Return (x, y) of the center of cell containing provided text 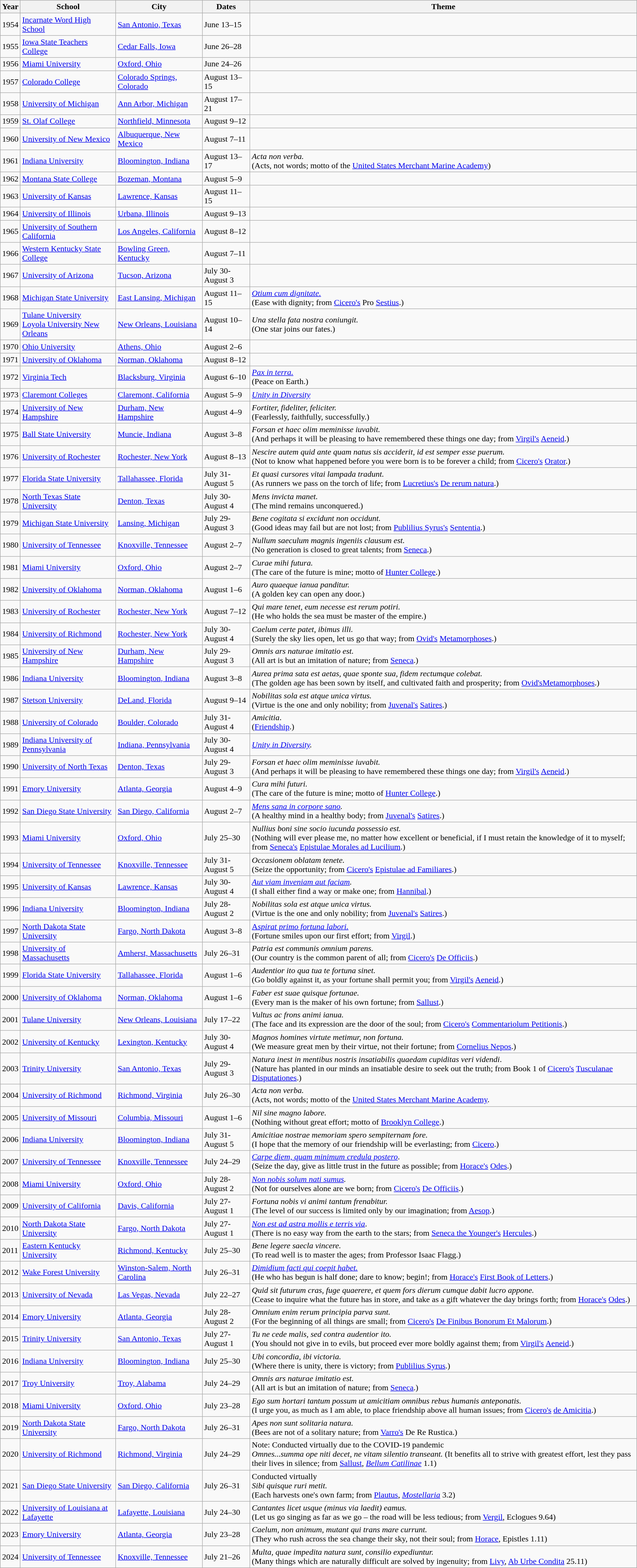
University of Missouri (68, 1118)
1980 (10, 545)
1989 (10, 744)
Tu ne cede malis, sed contra audentior ito.(You should not give in to evils, but proceed ever more boldly against them; from Virgil's Aeneid.) (444, 1339)
Occasionem oblatam tenete.(Seize the opportunity; from Cicero's Epistulae ad Familiares.) (444, 864)
August 6–10 (226, 377)
2011 (10, 1250)
2012 (10, 1272)
1975 (10, 434)
Ball State University (68, 434)
Nullum saeculum magnis ingeniis clausum est.(No generation is closed to great talents; from Seneca.) (444, 545)
University of Arizona (68, 276)
Los Angeles, California (159, 231)
1963 (10, 196)
1965 (10, 231)
August 13–17 (226, 161)
University of North Texas (68, 767)
Tucson, Arizona (159, 276)
Las Vegas, Nevada (159, 1295)
2013 (10, 1295)
Theme (444, 7)
2006 (10, 1139)
Virginia Tech (68, 377)
2002 (10, 1042)
2008 (10, 1184)
Auro quaeque ianua panditur.(A golden key can open any door.) (444, 590)
1992 (10, 811)
1957 (10, 82)
Faber est suae quisque fortunae.(Every man is the maker of his own fortune; from Sallust.) (444, 998)
1964 (10, 213)
Nil sine magno labore.(Nothing without great effort; motto of Brooklyn College.) (444, 1118)
2005 (10, 1118)
July 30-August 3 (226, 276)
Audentior ito qua tua te fortuna sinet.(Go boldly against it, as your fortune shall permit you; from Virgil's Aeneid.) (444, 975)
1988 (10, 723)
Bene legere saecla vincere.(To read well is to master the ages; from Professor Isaac Flagg.) (444, 1250)
1971 (10, 360)
Bowling Green, Kentucky (159, 253)
1984 (10, 634)
University of Michigan (68, 104)
Apes non sunt solitaria natura.(Bees are not of a solitary nature; from Varro's De Re Rustica.) (444, 1427)
Lafayette, Louisiana (159, 1512)
Northfield, Minnesota (159, 121)
Fortuna nobis vi animi tantum frenabitur.(The level of our success is limited only by our imagination; from Aesop.) (444, 1206)
1982 (10, 590)
1998 (10, 953)
1954 (10, 25)
University of Nevada (68, 1295)
Wake Forest University (68, 1272)
Acta non verba.(Acts, not words; motto of the United States Merchant Marine Academy) (444, 161)
2000 (10, 998)
Caelum, non animum, mutant qui trans mare currunt.(They who rush across the sea change their sky, not their soul; from Horace, Epistles 1.11) (444, 1534)
Western Kentucky State College (68, 253)
1960 (10, 139)
2004 (10, 1095)
Mens invicta manet.(The mind remains unconquered.) (444, 501)
2021 (10, 1486)
2007 (10, 1162)
Lexington, Kentucky (159, 1042)
1959 (10, 121)
1973 (10, 395)
University of Illinois (68, 213)
Unity in Diversity (444, 395)
July 26–30 (226, 1095)
Blacksburg, Virginia (159, 377)
Non est ad astra mollis e terris via.(There is no easy way from the earth to the stars; from Seneca the Younger's Hercules.) (444, 1228)
August 2–6 (226, 347)
1958 (10, 104)
2020 (10, 1454)
1969 (10, 324)
June 24–26 (226, 64)
Fortiter, fideliter, feliciter.(Fearlessly, faithfully, successfully.) (444, 412)
1985 (10, 656)
Caelum certe patet, ibimus illi.(Surely the sky lies open, let us go that way; from Ovid's Metamorphoses.) (444, 634)
2017 (10, 1383)
1999 (10, 975)
1996 (10, 908)
2024 (10, 1557)
Richmond, Kentucky (159, 1250)
July 31-August 4 (226, 723)
1967 (10, 276)
Carpe diem, quam minimum credula postero.(Seize the day, give as little trust in the future as possible; from Horace's Odes.) (444, 1162)
1990 (10, 767)
Columbia, Missouri (159, 1118)
2015 (10, 1339)
Troy University (68, 1383)
August 9–13 (226, 213)
North Texas State University (68, 501)
Una stella fata nostra coniungit.(One star joins our fates.) (444, 324)
Aspirat primo fortuna labori.(Fortune smiles upon our first effort; from Virgil.) (444, 931)
University of Louisiana at Lafayette (68, 1512)
August 8–13 (226, 456)
Urbana, Illinois (159, 213)
Indiana University of Pennsylvania (68, 744)
1986 (10, 678)
July 17–22 (226, 1019)
2001 (10, 1019)
Otium cum dignitate.(Ease with dignity; from Cicero's Pro Sestius.) (444, 298)
DeLand, Florida (159, 700)
Athens, Ohio (159, 347)
City (159, 7)
Lansing, Michigan (159, 523)
Year (10, 7)
1966 (10, 253)
1978 (10, 501)
Troy, Alabama (159, 1383)
Et quasi cursores vitai lampada tradunt.(As runners we pass on the torch of life; from Lucretius's De rerum natura.) (444, 479)
Acta non verba.(Acts, not words; motto of the United States Merchant Marine Academy. (444, 1095)
Dimidium facti qui coepit habet.(He who has begun is half done; dare to know; begin!; from Horace's First Book of Letters.) (444, 1272)
Magnos homines virtute metimur, non fortuna.(We measure great men by their virtue, not their fortune; from Cornelius Nepos.) (444, 1042)
August 9–12 (226, 121)
June 13–15 (226, 25)
East Lansing, Michigan (159, 298)
August 17–21 (226, 104)
Claremont, California (159, 395)
Tulane UniversityLoyola University New Orleans (68, 324)
University of California (68, 1206)
Cedar Falls, Iowa (159, 46)
2023 (10, 1534)
1962 (10, 178)
University of Southern California (68, 231)
August 13–15 (226, 82)
Incarnate Word High School (68, 25)
1993 (10, 838)
August 7–12 (226, 612)
1956 (10, 64)
1994 (10, 864)
Bene cogitata si excidunt non occidunt.(Good ideas may fail but are not lost; from Publilius Syrus's Sententia.) (444, 523)
Ann Arbor, Michigan (159, 104)
Winston-Salem, North Carolina (159, 1272)
Pax in terra.(Peace on Earth.) (444, 377)
Davis, California (159, 1206)
Bozeman, Montana (159, 178)
Ohio University (68, 347)
1974 (10, 412)
2016 (10, 1361)
2019 (10, 1427)
Colorado Springs, Colorado (159, 82)
Amherst, Massachusetts (159, 953)
August 9–14 (226, 700)
1977 (10, 479)
University of Kentucky (68, 1042)
2003 (10, 1068)
1961 (10, 161)
Stetson University (68, 700)
1979 (10, 523)
Iowa State Teachers College (68, 46)
July 21–26 (226, 1557)
Montana State College (68, 178)
School (68, 7)
Ubi concordia, ibi victoria.(Where there is unity, there is victory; from Publilius Syrus.) (444, 1361)
2014 (10, 1317)
Boulder, Colorado (159, 723)
Dates (226, 7)
June 26–28 (226, 46)
Cantantes licet usque (minus via laedit) eamus.(Let us go singing as far as we go – the road will be less tedious; from Vergil, Eclogues 9.64) (444, 1512)
Eastern Kentucky University (68, 1250)
August 10–14 (226, 324)
Amicitia.(Friendship.) (444, 723)
University of Colorado (68, 723)
1987 (10, 700)
1972 (10, 377)
Albuquerque, New Mexico (159, 139)
Amicitiae nostrae memoriam spero sempiternam fore.(I hope that the memory of our friendship will be everlasting; from Cicero.) (444, 1139)
Curae mihi futura.(The care of the future is mine; motto of Hunter College.) (444, 567)
1981 (10, 567)
Vultus ac frons animi ianua.(The face and its expression are the door of the soul; from Cicero's Commentariolum Petitionis.) (444, 1019)
1983 (10, 612)
Omnium enim rerum principia parva sunt.(For the beginning of all things are small; from Cicero's De Finibus Bonorum Et Malorum.) (444, 1317)
2022 (10, 1512)
July 24–30 (226, 1512)
1997 (10, 931)
1970 (10, 347)
Unity in Diversity. (444, 744)
Cura mihi futuri.(The care of the future is mine; motto of Hunter College.) (444, 789)
1968 (10, 298)
Tulane University (68, 1019)
Mens sana in corpore sano.(A healthy mind in a healthy body; from Juvenal's Satires.) (444, 811)
Indiana, Pennsylvania (159, 744)
University of New Mexico (68, 139)
Non nobis solum nati sumus.(Not for ourselves alone are we born; from Cicero's De Officiis.) (444, 1184)
1955 (10, 46)
Patria est communis omnium parens.(Our country is the common parent of all; from Cicero's De Officiis.) (444, 953)
Colorado College (68, 82)
Muncie, Indiana (159, 434)
2009 (10, 1206)
St. Olaf College (68, 121)
2018 (10, 1406)
1976 (10, 456)
1995 (10, 887)
Aut viam inveniam aut faciam.(I shall either find a way or make one; from Hannibal.) (444, 887)
July 22–27 (226, 1295)
University of Massachusetts (68, 953)
Qui mare tenet, eum necesse est rerum potiri.(He who holds the sea must be master of the empire.) (444, 612)
Claremont Colleges (68, 395)
2010 (10, 1228)
1991 (10, 789)
Conducted virtuallySibi quisque ruri metit.(Each harvests one's own farm; from Plautus, Mostellaria 3.2) (444, 1486)
